Determine the [X, Y] coordinate at the center of the cell enclosing the given text.  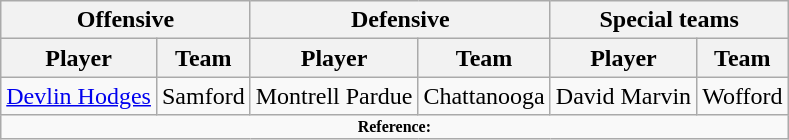
Special teams [669, 20]
Wofford [742, 96]
Chattanooga [484, 96]
Reference: [394, 127]
Montrell Pardue [334, 96]
Devlin Hodges [79, 96]
Offensive [126, 20]
Samford [203, 96]
David Marvin [623, 96]
Defensive [400, 20]
